Detect which cell encompasses the target text, then output its (X, Y) center coordinate. 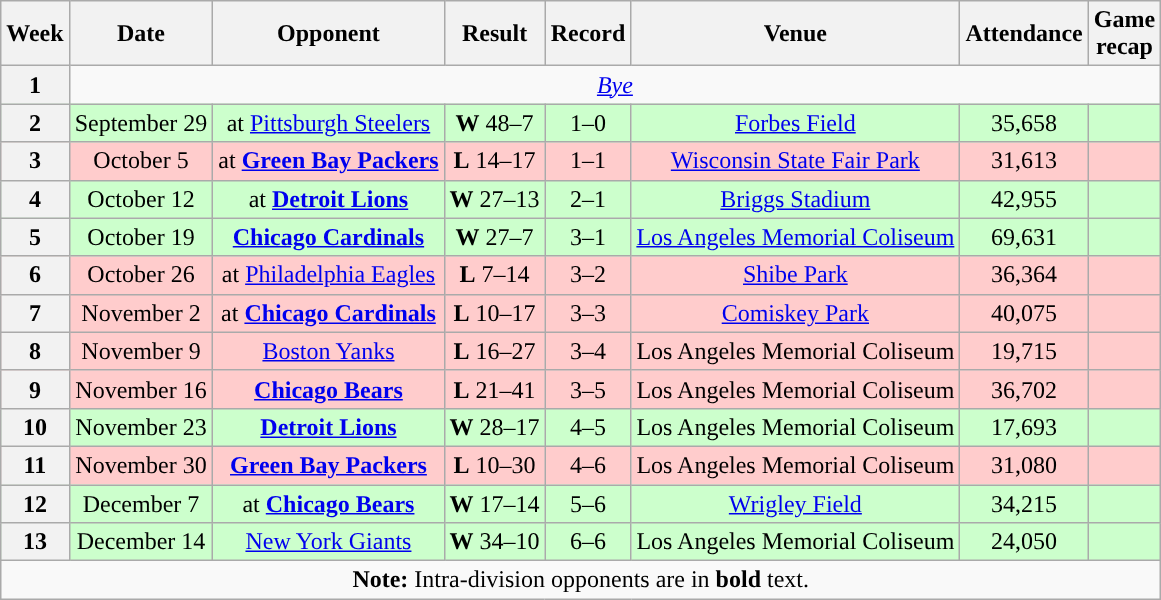
November 9 (141, 351)
Record (588, 34)
40,075 (1024, 313)
3 (35, 161)
October 19 (141, 237)
3–3 (588, 313)
4–5 (588, 427)
Wrigley Field (796, 503)
9 (35, 389)
31,080 (1024, 465)
at Pittsburgh Steelers (328, 123)
1 (35, 85)
Detroit Lions (328, 427)
4–6 (588, 465)
L 10–30 (494, 465)
11 (35, 465)
September 29 (141, 123)
36,364 (1024, 275)
6–6 (588, 542)
November 16 (141, 389)
at Chicago Bears (328, 503)
L 16–27 (494, 351)
Comiskey Park (796, 313)
Shibe Park (796, 275)
3–5 (588, 389)
Opponent (328, 34)
October 12 (141, 199)
4 (35, 199)
24,050 (1024, 542)
3–4 (588, 351)
at Green Bay Packers (328, 161)
L 7–14 (494, 275)
19,715 (1024, 351)
3–1 (588, 237)
November 23 (141, 427)
Forbes Field (796, 123)
November 2 (141, 313)
2–1 (588, 199)
W 48–7 (494, 123)
5 (35, 237)
December 7 (141, 503)
69,631 (1024, 237)
L 21–41 (494, 389)
12 (35, 503)
Briggs Stadium (796, 199)
Venue (796, 34)
Result (494, 34)
W 27–7 (494, 237)
Chicago Cardinals (328, 237)
36,702 (1024, 389)
1–1 (588, 161)
Chicago Bears (328, 389)
Wisconsin State Fair Park (796, 161)
at Detroit Lions (328, 199)
at Philadelphia Eagles (328, 275)
Gamerecap (1124, 34)
W 27–13 (494, 199)
December 14 (141, 542)
1–0 (588, 123)
3–2 (588, 275)
34,215 (1024, 503)
at Chicago Cardinals (328, 313)
7 (35, 313)
W 17–14 (494, 503)
October 5 (141, 161)
October 26 (141, 275)
Week (35, 34)
Bye (615, 85)
31,613 (1024, 161)
2 (35, 123)
Note: Intra-division opponents are in bold text. (581, 580)
6 (35, 275)
New York Giants (328, 542)
W 28–17 (494, 427)
35,658 (1024, 123)
13 (35, 542)
8 (35, 351)
10 (35, 427)
Attendance (1024, 34)
5–6 (588, 503)
L 14–17 (494, 161)
17,693 (1024, 427)
W 34–10 (494, 542)
Boston Yanks (328, 351)
L 10–17 (494, 313)
Green Bay Packers (328, 465)
November 30 (141, 465)
Date (141, 34)
42,955 (1024, 199)
